Locate the cell with the specified text and output its (x, y) center coordinate. 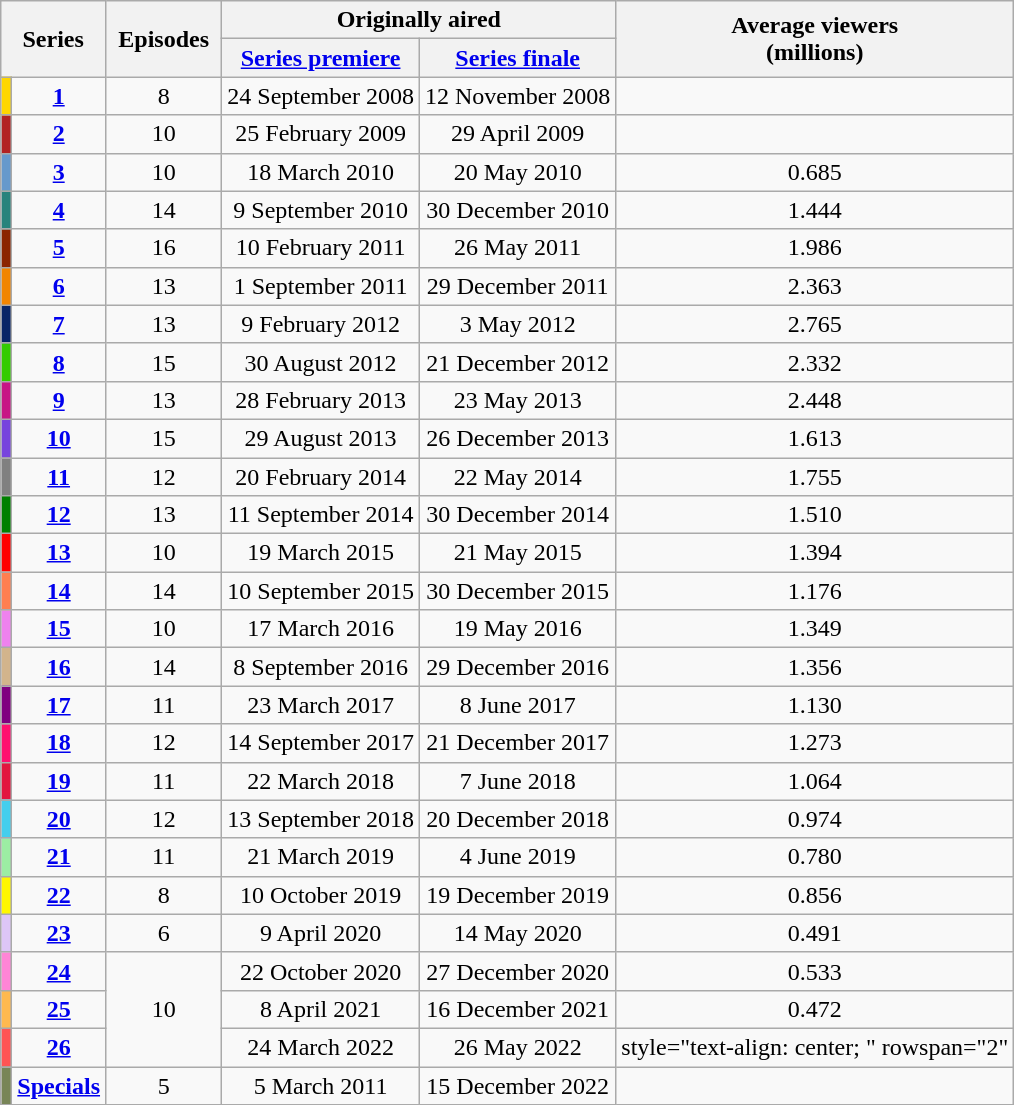
21 May 2015 (517, 553)
22 March 2018 (321, 781)
21 (59, 857)
0.685 (815, 172)
30 August 2012 (321, 362)
1.130 (815, 705)
30 December 2014 (517, 515)
4 June 2019 (517, 857)
Series finale (517, 58)
Average viewers(millions) (815, 39)
4 (59, 210)
29 December 2016 (517, 667)
10 October 2019 (321, 895)
Originally aired (419, 20)
8 June 2017 (517, 705)
1.064 (815, 781)
20 May 2010 (517, 172)
2.332 (815, 362)
29 April 2009 (517, 134)
1 (59, 96)
1.444 (815, 210)
0.533 (815, 971)
Series (54, 39)
15 December 2022 (517, 1085)
29 December 2011 (517, 286)
25 (59, 1009)
24 March 2022 (321, 1047)
Series premiere (321, 58)
2.448 (815, 400)
10 February 2011 (321, 248)
18 March 2010 (321, 172)
22 October 2020 (321, 971)
19 March 2015 (321, 553)
Episodes (164, 39)
10 September 2015 (321, 591)
2.363 (815, 286)
24 September 2008 (321, 96)
1.273 (815, 743)
1.356 (815, 667)
22 (59, 895)
12 November 2008 (517, 96)
17 (59, 705)
29 August 2013 (321, 438)
7 (59, 324)
9 April 2020 (321, 933)
23 May 2013 (517, 400)
24 (59, 971)
8 April 2021 (321, 1009)
23 (59, 933)
21 December 2017 (517, 743)
16 December 2021 (517, 1009)
9 February 2012 (321, 324)
18 (59, 743)
Specials (59, 1085)
26 May 2022 (517, 1047)
11 September 2014 (321, 515)
27 December 2020 (517, 971)
30 December 2010 (517, 210)
26 December 2013 (517, 438)
17 March 2016 (321, 629)
25 February 2009 (321, 134)
28 February 2013 (321, 400)
2.765 (815, 324)
19 December 2019 (517, 895)
30 December 2015 (517, 591)
20 (59, 819)
1 September 2011 (321, 286)
5 March 2011 (321, 1085)
21 December 2012 (517, 362)
13 September 2018 (321, 819)
0.856 (815, 895)
0.974 (815, 819)
23 March 2017 (321, 705)
1.986 (815, 248)
1.349 (815, 629)
22 May 2014 (517, 477)
3 May 2012 (517, 324)
3 (59, 172)
9 September 2010 (321, 210)
26 May 2011 (517, 248)
2 (59, 134)
14 September 2017 (321, 743)
20 December 2018 (517, 819)
1.755 (815, 477)
20 February 2014 (321, 477)
0.472 (815, 1009)
19 May 2016 (517, 629)
8 September 2016 (321, 667)
0.780 (815, 857)
19 (59, 781)
26 (59, 1047)
style="text-align: center; " rowspan="2" (815, 1047)
14 May 2020 (517, 933)
7 June 2018 (517, 781)
9 (59, 400)
1.394 (815, 553)
0.491 (815, 933)
1.176 (815, 591)
21 March 2019 (321, 857)
1.510 (815, 515)
1.613 (815, 438)
